Detect which cell encompasses the target text, then output its (X, Y) center coordinate. 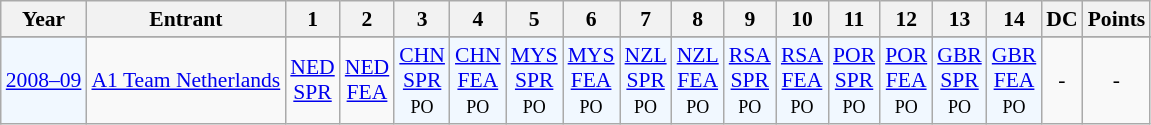
2 (367, 19)
12 (906, 19)
CHNFEAPO (478, 80)
1 (312, 19)
PORFEAPO (906, 80)
RSAFEAPO (802, 80)
A1 Team Netherlands (186, 80)
PORSPRPO (854, 80)
7 (646, 19)
6 (592, 19)
DC (1062, 19)
4 (478, 19)
13 (960, 19)
NEDFEA (367, 80)
Points (1117, 19)
NZLSPRPO (646, 80)
NZLFEAPO (698, 80)
RSASPRPO (750, 80)
10 (802, 19)
Year (44, 19)
CHNSPRPO (422, 80)
5 (534, 19)
GBRFEAPO (1014, 80)
GBRSPRPO (960, 80)
NEDSPR (312, 80)
Entrant (186, 19)
8 (698, 19)
MYSSPRPO (534, 80)
9 (750, 19)
MYSFEAPO (592, 80)
11 (854, 19)
3 (422, 19)
2008–09 (44, 80)
14 (1014, 19)
